For the text-containing cell, return its midpoint in [X, Y] coordinate format. 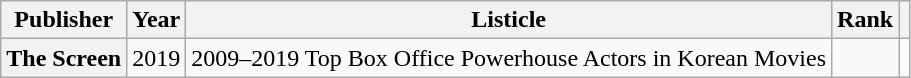
Rank [866, 20]
2009–2019 Top Box Office Powerhouse Actors in Korean Movies [509, 58]
Publisher [64, 20]
Year [156, 20]
Listicle [509, 20]
2019 [156, 58]
The Screen [64, 58]
